Search for the cell housing the specified text and yield its [X, Y] center coordinate. 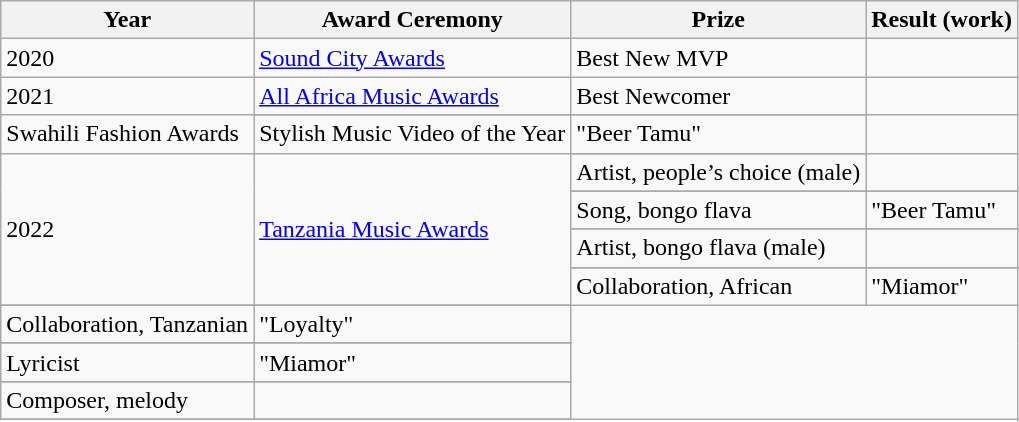
Year [128, 20]
Collaboration, African [718, 286]
Best New MVP [718, 58]
"Loyalty" [412, 324]
Best Newcomer [718, 96]
Artist, bongo flava (male) [718, 248]
2021 [128, 96]
Lyricist [128, 362]
All Africa Music Awards [412, 96]
Tanzania Music Awards [412, 229]
Result (work) [942, 20]
Collaboration, Tanzanian [128, 324]
Sound City Awards [412, 58]
Song, bongo flava [718, 210]
Artist, people’s choice (male) [718, 172]
Swahili Fashion Awards [128, 134]
2020 [128, 58]
2022 [128, 229]
Composer, melody [128, 400]
Stylish Music Video of the Year [412, 134]
Prize [718, 20]
Award Ceremony [412, 20]
